Identify which cell holds the provided text, then report its [X, Y] central coordinate. 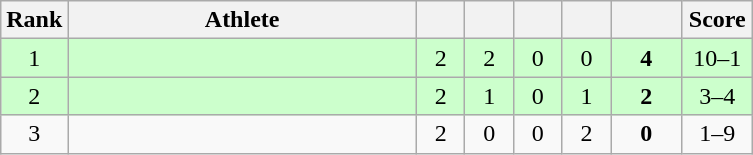
3–4 [718, 96]
4 [646, 58]
Rank [34, 20]
1–9 [718, 134]
10–1 [718, 58]
Score [718, 20]
Athlete [242, 20]
3 [34, 134]
